Capture the cell that displays the provided text and extract its (x, y) central coordinate. 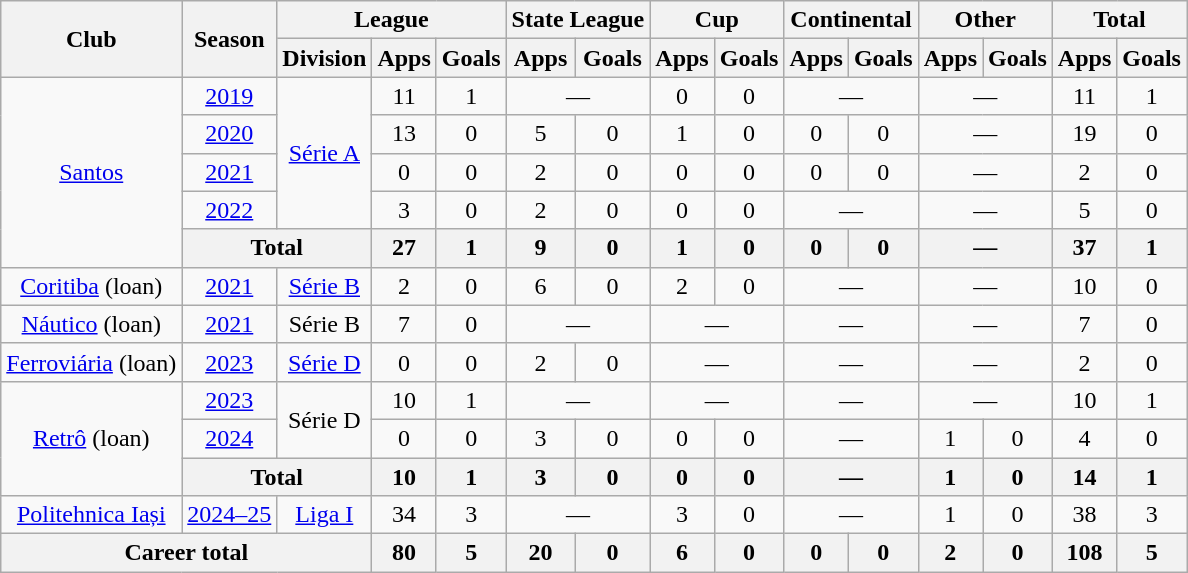
Ferroviária (loan) (92, 362)
27 (404, 248)
Coritiba (loan) (92, 286)
Season (230, 39)
19 (1084, 134)
2022 (230, 210)
Santos (92, 172)
34 (404, 515)
4 (1084, 438)
State League (578, 20)
Division (324, 58)
2024–25 (230, 515)
Politehnica Iași (92, 515)
14 (1084, 477)
20 (540, 553)
Other (985, 20)
13 (404, 134)
Náutico (loan) (92, 324)
Retrô (loan) (92, 438)
80 (404, 553)
Liga I (324, 515)
37 (1084, 248)
38 (1084, 515)
Cup (717, 20)
2020 (230, 134)
2024 (230, 438)
Club (92, 39)
Continental (851, 20)
9 (540, 248)
Série A (324, 153)
League (392, 20)
2019 (230, 96)
Career total (186, 553)
108 (1084, 553)
